From the cell containing the given text, extract its center point as [x, y] coordinate. 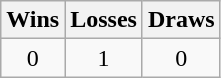
Losses [104, 20]
Draws [181, 20]
Wins [33, 20]
1 [104, 58]
